Detect which cell encompasses the target text, then output its [x, y] center coordinate. 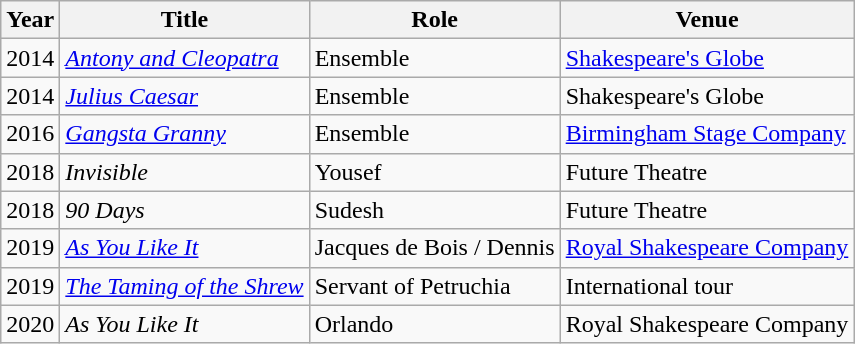
Servant of Petruchia [434, 286]
Role [434, 20]
Jacques de Bois / Dennis [434, 248]
Year [30, 20]
Venue [707, 20]
Invisible [184, 172]
Gangsta Granny [184, 134]
90 Days [184, 210]
Orlando [434, 324]
Antony and Cleopatra [184, 58]
Julius Caesar [184, 96]
The Taming of the Shrew [184, 286]
International tour [707, 286]
2020 [30, 324]
Sudesh [434, 210]
Title [184, 20]
Yousef [434, 172]
Birmingham Stage Company [707, 134]
2016 [30, 134]
